Provide the (x, y) coordinate of the cell's center where the given text is located.  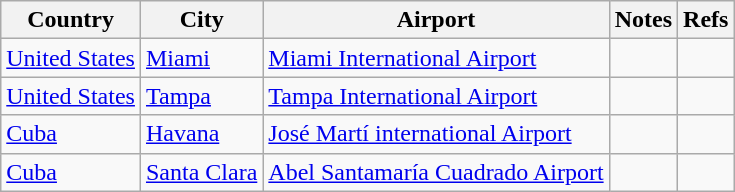
José Martí international Airport (436, 134)
Santa Clara (201, 172)
Miami (201, 58)
Airport (436, 20)
Abel Santamaría Cuadrado Airport (436, 172)
City (201, 20)
Tampa (201, 96)
Notes (643, 20)
Tampa International Airport (436, 96)
Country (71, 20)
Havana (201, 134)
Refs (706, 20)
Miami International Airport (436, 58)
